Locate the cell with the specified text and output its [x, y] center coordinate. 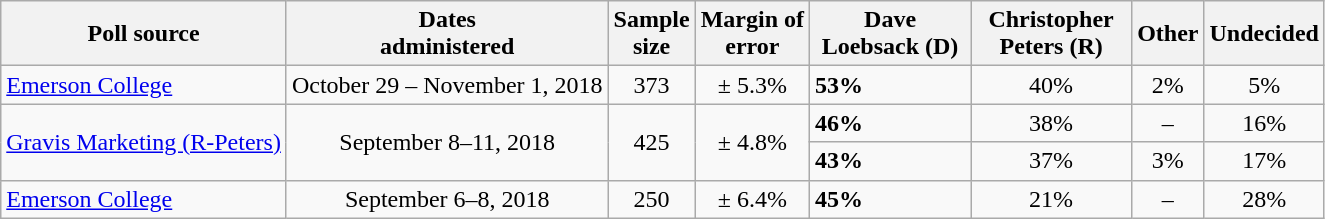
21% [1052, 199]
45% [890, 199]
37% [1052, 161]
38% [1052, 123]
373 [652, 85]
425 [652, 142]
Poll source [144, 34]
250 [652, 199]
Datesadministered [447, 34]
Margin oferror [752, 34]
5% [1264, 85]
September 8–11, 2018 [447, 142]
ChristopherPeters (R) [1052, 34]
Gravis Marketing (R-Peters) [144, 142]
40% [1052, 85]
Other [1168, 34]
46% [890, 123]
Undecided [1264, 34]
2% [1168, 85]
3% [1168, 161]
September 6–8, 2018 [447, 199]
43% [890, 161]
53% [890, 85]
DaveLoebsack (D) [890, 34]
± 6.4% [752, 199]
± 4.8% [752, 142]
28% [1264, 199]
± 5.3% [752, 85]
Samplesize [652, 34]
October 29 – November 1, 2018 [447, 85]
16% [1264, 123]
17% [1264, 161]
